Extract the (x, y) coordinate from the center of the cell holding the provided text.  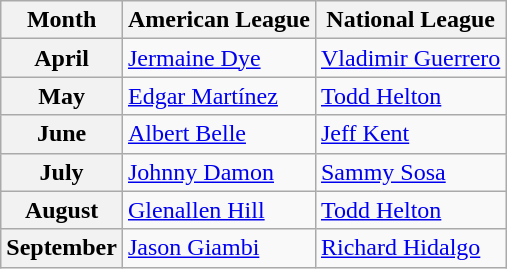
National League (410, 20)
Glenallen Hill (218, 210)
Jermaine Dye (218, 58)
Vladimir Guerrero (410, 58)
Richard Hidalgo (410, 248)
August (62, 210)
Jason Giambi (218, 248)
Month (62, 20)
Edgar Martínez (218, 96)
Albert Belle (218, 134)
Johnny Damon (218, 172)
May (62, 96)
July (62, 172)
American League (218, 20)
April (62, 58)
Jeff Kent (410, 134)
September (62, 248)
June (62, 134)
Sammy Sosa (410, 172)
